Output the [X, Y] coordinate of the center of the cell containing the given text.  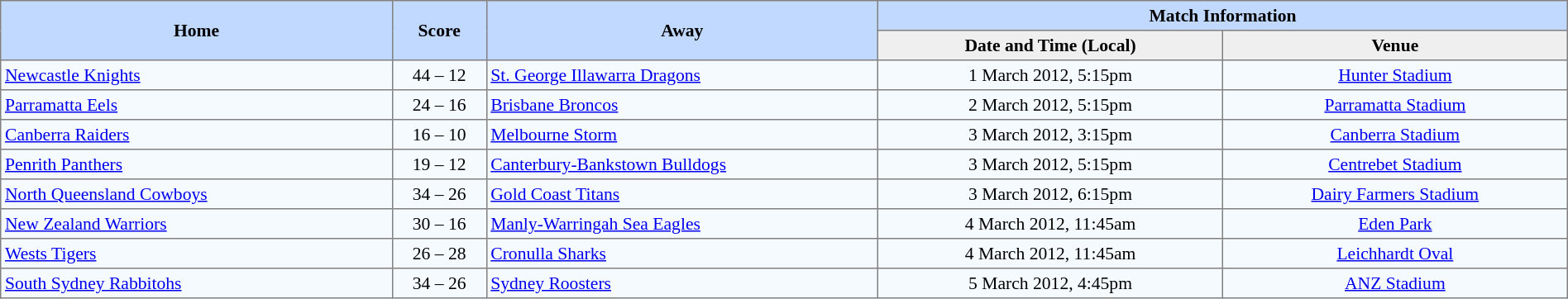
Away [682, 31]
Penrith Panthers [197, 164]
Centrebet Stadium [1394, 164]
Hunter Stadium [1394, 75]
5 March 2012, 4:45pm [1050, 283]
Eden Park [1394, 224]
ANZ Stadium [1394, 283]
3 March 2012, 3:15pm [1050, 135]
Leichhardt Oval [1394, 254]
Dairy Farmers Stadium [1394, 194]
South Sydney Rabbitohs [197, 283]
Sydney Roosters [682, 283]
Newcastle Knights [197, 75]
Manly-Warringah Sea Eagles [682, 224]
Canberra Raiders [197, 135]
Wests Tigers [197, 254]
Date and Time (Local) [1050, 45]
1 March 2012, 5:15pm [1050, 75]
3 March 2012, 5:15pm [1050, 164]
16 – 10 [439, 135]
26 – 28 [439, 254]
24 – 16 [439, 105]
Parramatta Stadium [1394, 105]
North Queensland Cowboys [197, 194]
Cronulla Sharks [682, 254]
Home [197, 31]
Venue [1394, 45]
Brisbane Broncos [682, 105]
Match Information [1223, 16]
2 March 2012, 5:15pm [1050, 105]
3 March 2012, 6:15pm [1050, 194]
Parramatta Eels [197, 105]
30 – 16 [439, 224]
New Zealand Warriors [197, 224]
Canberra Stadium [1394, 135]
19 – 12 [439, 164]
44 – 12 [439, 75]
Melbourne Storm [682, 135]
Gold Coast Titans [682, 194]
St. George Illawarra Dragons [682, 75]
Canterbury-Bankstown Bulldogs [682, 164]
Score [439, 31]
